Find where the given text appears and provide that cell's center as (x, y) coordinate. 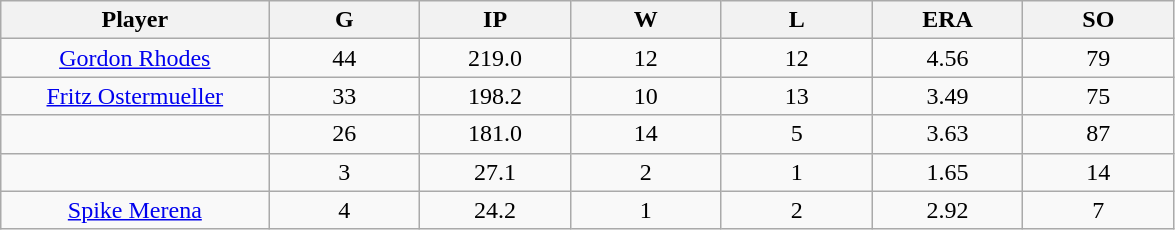
SO (1098, 20)
5 (796, 134)
181.0 (496, 134)
3.49 (948, 96)
G (344, 20)
2.92 (948, 210)
198.2 (496, 96)
IP (496, 20)
26 (344, 134)
4.56 (948, 58)
219.0 (496, 58)
44 (344, 58)
Fritz Ostermueller (135, 96)
13 (796, 96)
7 (1098, 210)
75 (1098, 96)
79 (1098, 58)
Player (135, 20)
3 (344, 172)
1.65 (948, 172)
ERA (948, 20)
24.2 (496, 210)
Spike Merena (135, 210)
W (646, 20)
3.63 (948, 134)
87 (1098, 134)
27.1 (496, 172)
33 (344, 96)
4 (344, 210)
L (796, 20)
Gordon Rhodes (135, 58)
10 (646, 96)
